Provide the [x, y] coordinate of the cell's center where the given text is located.  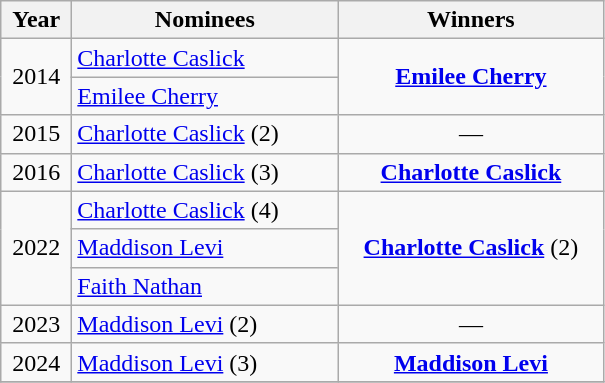
2024 [36, 362]
Faith Nathan [205, 286]
Winners [471, 20]
2016 [36, 172]
Nominees [205, 20]
Charlotte Caslick (4) [205, 210]
Maddison Levi (3) [205, 362]
Year [36, 20]
2014 [36, 77]
2023 [36, 324]
Charlotte Caslick (3) [205, 172]
2022 [36, 248]
2015 [36, 134]
Maddison Levi (2) [205, 324]
